Extract the [x, y] coordinate from the center of the cell holding the provided text.  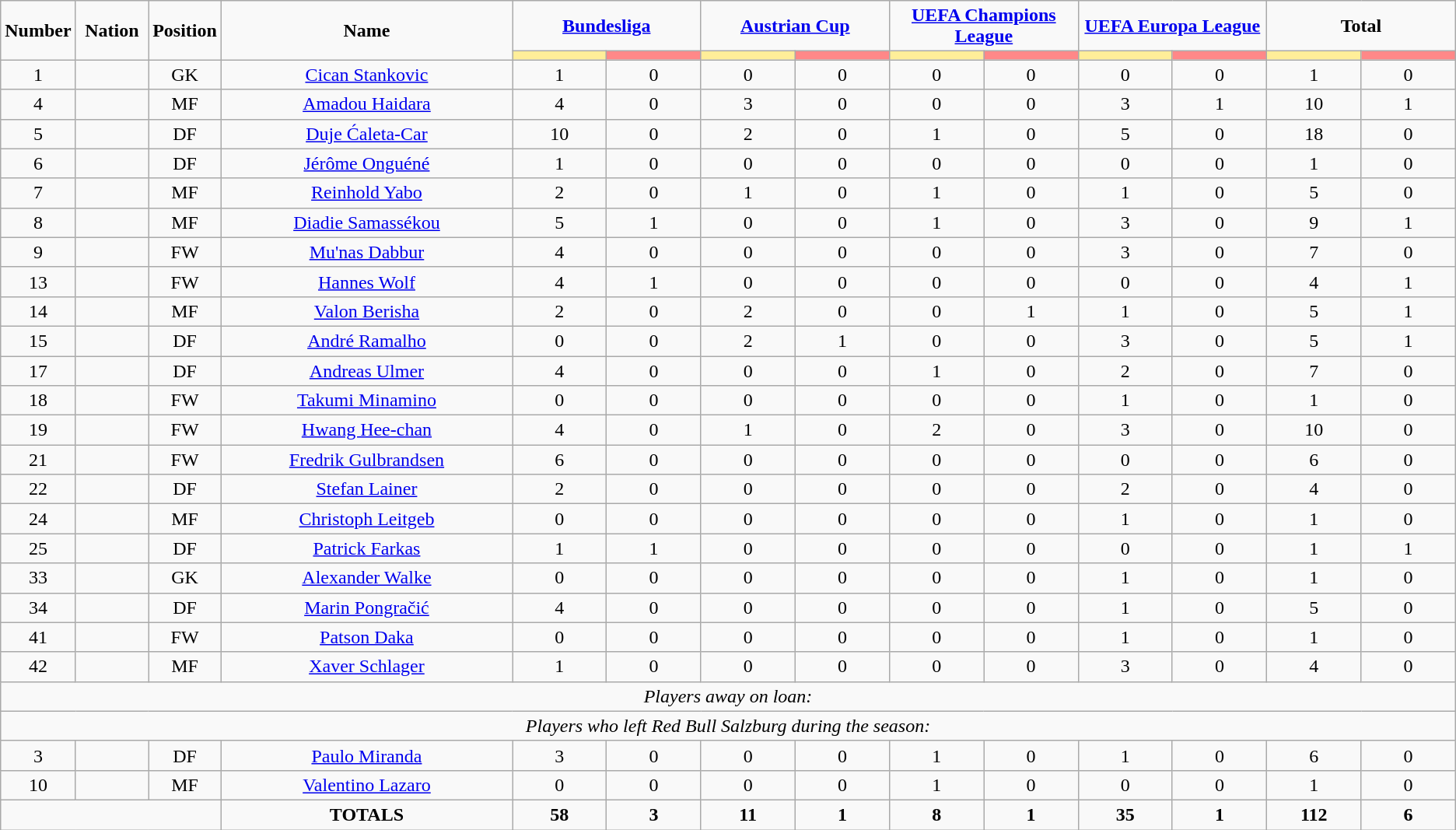
13 [38, 282]
25 [38, 548]
Mu'nas Dabbur [366, 252]
17 [38, 371]
Austrian Cup [795, 26]
21 [38, 460]
UEFA Champions League [985, 26]
Players who left Red Bull Salzburg during the season: [728, 726]
58 [558, 814]
Valon Berisha [366, 311]
Alexander Walke [366, 578]
Stefan Lainer [366, 489]
Cican Stankovic [366, 75]
Xaver Schlager [366, 667]
Patrick Farkas [366, 548]
Reinhold Yabo [366, 193]
33 [38, 578]
Position [185, 30]
Christoph Leitgeb [366, 519]
Hannes Wolf [366, 282]
Paulo Miranda [366, 755]
UEFA Europa League [1173, 26]
TOTALS [366, 814]
Duje Ćaleta-Car [366, 134]
Diadie Samassékou [366, 222]
Takumi Minamino [366, 401]
15 [38, 341]
11 [748, 814]
112 [1314, 814]
41 [38, 637]
14 [38, 311]
35 [1125, 814]
Andreas Ulmer [366, 371]
Jérôme Onguéné [366, 163]
Nation [112, 30]
Fredrik Gulbrandsen [366, 460]
Number [38, 30]
André Ramalho [366, 341]
Valentino Lazaro [366, 785]
Total [1361, 26]
22 [38, 489]
Name [366, 30]
Marin Pongračić [366, 608]
Bundesliga [607, 26]
Amadou Haidara [366, 104]
19 [38, 430]
Players away on loan: [728, 696]
34 [38, 608]
Patson Daka [366, 637]
Hwang Hee-chan [366, 430]
42 [38, 667]
24 [38, 519]
